For the text-containing cell, return its midpoint in (X, Y) coordinate format. 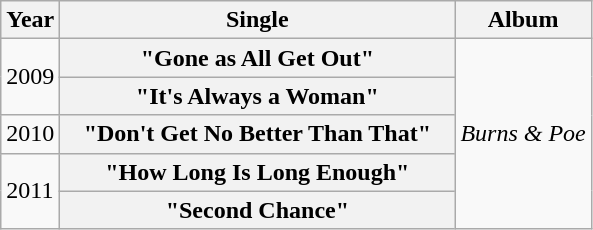
2009 (30, 77)
2011 (30, 191)
"Gone as All Get Out" (258, 58)
"How Long Is Long Enough" (258, 172)
Year (30, 20)
2010 (30, 134)
Burns & Poe (523, 134)
Single (258, 20)
"Don't Get No Better Than That" (258, 134)
"Second Chance" (258, 210)
Album (523, 20)
"It's Always a Woman" (258, 96)
